From the cell containing the given text, extract its center point as (x, y) coordinate. 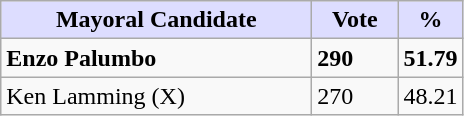
Ken Lamming (X) (156, 96)
290 (355, 58)
Mayoral Candidate (156, 20)
270 (355, 96)
% (430, 20)
Vote (355, 20)
Enzo Palumbo (156, 58)
51.79 (430, 58)
48.21 (430, 96)
